Determine the [x, y] coordinate at the center of the cell enclosing the given text.  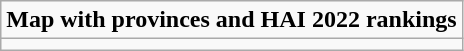
Map with provinces and HAI 2022 rankings [232, 20]
